Capture the cell that displays the provided text and extract its (x, y) central coordinate. 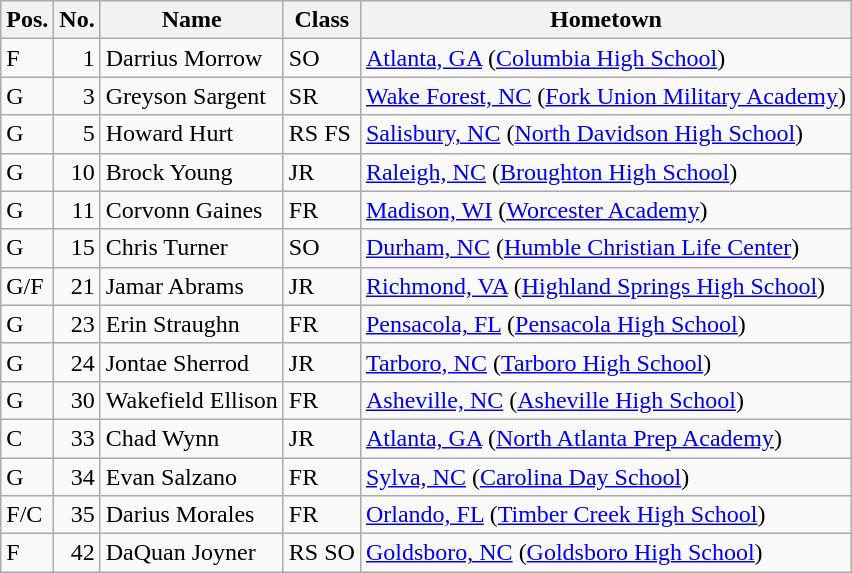
F/C (28, 515)
Darrius Morrow (192, 58)
24 (77, 362)
34 (77, 477)
Class (322, 20)
RS FS (322, 134)
Orlando, FL (Timber Creek High School) (606, 515)
Wakefield Ellison (192, 400)
Jontae Sherrod (192, 362)
Pos. (28, 20)
Salisbury, NC (North Davidson High School) (606, 134)
DaQuan Joyner (192, 553)
Tarboro, NC (Tarboro High School) (606, 362)
10 (77, 172)
No. (77, 20)
33 (77, 438)
Pensacola, FL (Pensacola High School) (606, 324)
Hometown (606, 20)
Goldsboro, NC (Goldsboro High School) (606, 553)
15 (77, 248)
Madison, WI (Worcester Academy) (606, 210)
42 (77, 553)
Name (192, 20)
Corvonn Gaines (192, 210)
Atlanta, GA (Columbia High School) (606, 58)
Atlanta, GA (North Atlanta Prep Academy) (606, 438)
Darius Morales (192, 515)
Wake Forest, NC (Fork Union Military Academy) (606, 96)
RS SO (322, 553)
Howard Hurt (192, 134)
Asheville, NC (Asheville High School) (606, 400)
5 (77, 134)
Chris Turner (192, 248)
21 (77, 286)
1 (77, 58)
C (28, 438)
Jamar Abrams (192, 286)
23 (77, 324)
Durham, NC (Humble Christian Life Center) (606, 248)
Sylva, NC (Carolina Day School) (606, 477)
3 (77, 96)
Greyson Sargent (192, 96)
Evan Salzano (192, 477)
35 (77, 515)
Chad Wynn (192, 438)
SR (322, 96)
Erin Straughn (192, 324)
Richmond, VA (Highland Springs High School) (606, 286)
G/F (28, 286)
Raleigh, NC (Broughton High School) (606, 172)
Brock Young (192, 172)
30 (77, 400)
11 (77, 210)
